Pinpoint the cell where the given text exists, returning its [X, Y] midpoint coordinate. 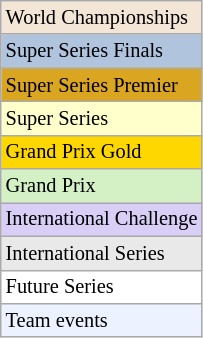
Grand Prix [102, 186]
Super Series [102, 118]
International Series [102, 253]
World Championships [102, 17]
International Challenge [102, 219]
Super Series Finals [102, 51]
Team events [102, 320]
Future Series [102, 287]
Super Series Premier [102, 85]
Grand Prix Gold [102, 152]
